Output the (X, Y) coordinate of the center of the cell containing the given text.  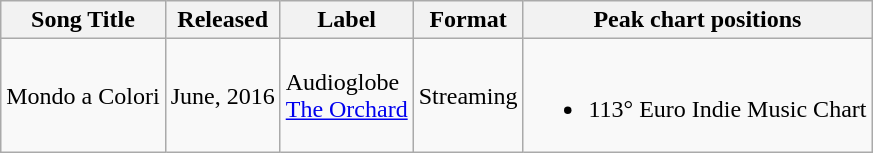
Peak chart positions (698, 20)
Streaming (468, 96)
Label (346, 20)
Format (468, 20)
Song Title (83, 20)
113° Euro Indie Music Chart (698, 96)
Released (222, 20)
Audioglobe The Orchard (346, 96)
Mondo a Colori (83, 96)
June, 2016 (222, 96)
